Scan for the cell matching the given text and deliver its (X, Y) coordinate at center. 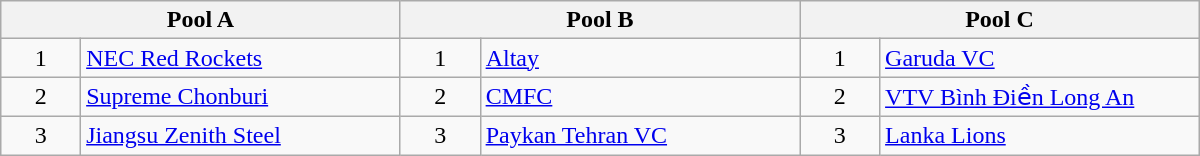
Jiangsu Zenith Steel (241, 135)
Pool B (600, 20)
Altay (640, 58)
VTV Bình Điền Long An (1040, 97)
Supreme Chonburi (241, 97)
Garuda VC (1040, 58)
Lanka Lions (1040, 135)
Paykan Tehran VC (640, 135)
Pool C (1000, 20)
Pool A (200, 20)
NEC Red Rockets (241, 58)
CMFC (640, 97)
